Find where the given text appears and provide that cell's center as (X, Y) coordinate. 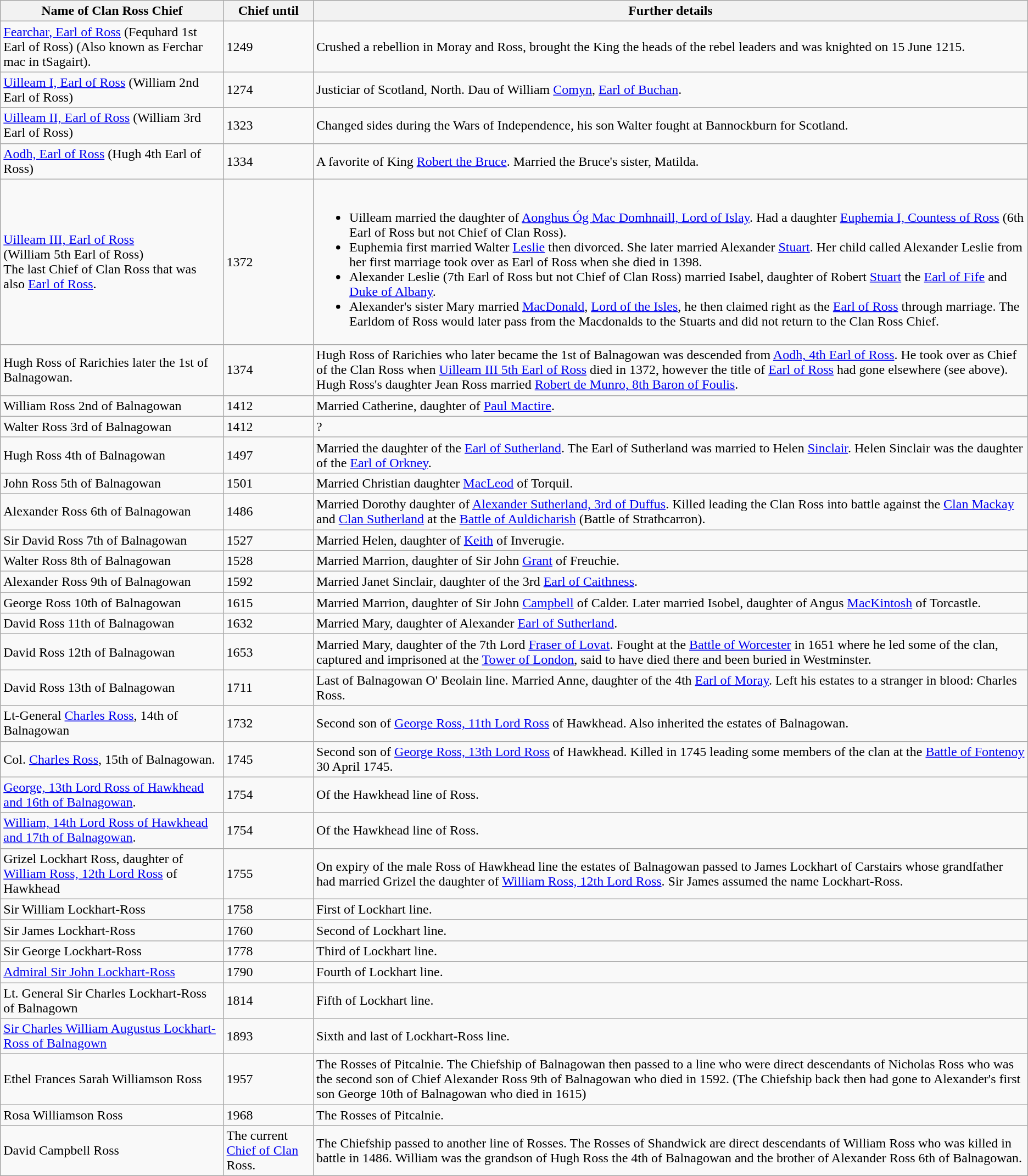
Lt-General Charles Ross, 14th of Balnagowan (112, 724)
1760 (269, 930)
Justiciar of Scotland, North. Dau of William Comyn, Earl of Buchan. (671, 90)
Married Helen, daughter of Keith of Inverugie. (671, 540)
Rosa Williamson Ross (112, 1115)
Sir George Lockhart-Ross (112, 951)
Uilleam I, Earl of Ross (William 2nd Earl of Ross) (112, 90)
Fifth of Lockhart line. (671, 1000)
1323 (269, 125)
1592 (269, 582)
1778 (269, 951)
Married Christian daughter MacLeod of Torquil. (671, 483)
Sir Charles William Augustus Lockhart-Ross of Balnagown (112, 1037)
William, 14th Lord Ross of Hawkhead and 17th of Balnagowan. (112, 830)
Sir James Lockhart-Ross (112, 930)
1334 (269, 161)
Sir David Ross 7th of Balnagowan (112, 540)
Name of Clan Ross Chief (112, 11)
Married Marrion, daughter of Sir John Grant of Freuchie. (671, 561)
1374 (269, 370)
David Ross 12th of Balnagowan (112, 652)
Walter Ross 8th of Balnagowan (112, 561)
1372 (269, 262)
Third of Lockhart line. (671, 951)
Married Janet Sinclair, daughter of the 3rd Earl of Caithness. (671, 582)
George Ross 10th of Balnagowan (112, 603)
Fearchar, Earl of Ross (Fequhard 1st Earl of Ross) (Also known as Ferchar mac in tSagairt). (112, 47)
1632 (269, 624)
1814 (269, 1000)
1745 (269, 759)
Col. Charles Ross, 15th of Balnagowan. (112, 759)
1711 (269, 687)
William Ross 2nd of Balnagowan (112, 406)
Last of Balnagowan O' Beolain line. Married Anne, daughter of the 4th Earl of Moray. Left his estates to a stranger in blood: Charles Ross. (671, 687)
Further details (671, 11)
Crushed a rebellion in Moray and Ross, brought the King the heads of the rebel leaders and was knighted on 15 June 1215. (671, 47)
The Rosses of Pitcalnie. (671, 1115)
1957 (269, 1079)
1527 (269, 540)
Grizel Lockhart Ross, daughter of William Ross, 12th Lord Ross of Hawkhead (112, 873)
1653 (269, 652)
Ethel Frances Sarah Williamson Ross (112, 1079)
Fourth of Lockhart line. (671, 972)
1497 (269, 455)
George, 13th Lord Ross of Hawkhead and 16th of Balnagowan. (112, 795)
1758 (269, 909)
Walter Ross 3rd of Balnagowan (112, 427)
1893 (269, 1037)
1486 (269, 512)
Second son of George Ross, 13th Lord Ross of Hawkhead. Killed in 1745 leading some members of the clan at the Battle of Fontenoy 30 April 1745. (671, 759)
David Campbell Ross (112, 1151)
A favorite of King Robert the Bruce. Married the Bruce's sister, Matilda. (671, 161)
Uilleam II, Earl of Ross (William 3rd Earl of Ross) (112, 125)
1968 (269, 1115)
1790 (269, 972)
Married Mary, daughter of Alexander Earl of Sutherland. (671, 624)
David Ross 11th of Balnagowan (112, 624)
1501 (269, 483)
Hugh Ross of Rarichies later the 1st of Balnagowan. (112, 370)
Lt. General Sir Charles Lockhart-Ross of Balnagown (112, 1000)
Alexander Ross 9th of Balnagowan (112, 582)
David Ross 13th of Balnagowan (112, 687)
Changed sides during the Wars of Independence, his son Walter fought at Bannockburn for Scotland. (671, 125)
John Ross 5th of Balnagowan (112, 483)
1755 (269, 873)
Married Catherine, daughter of Paul Mactire. (671, 406)
Chief until (269, 11)
Aodh, Earl of Ross (Hugh 4th Earl of Ross) (112, 161)
Second son of George Ross, 11th Lord Ross of Hawkhead. Also inherited the estates of Balnagowan. (671, 724)
1615 (269, 603)
Married Marrion, daughter of Sir John Campbell of Calder. Later married Isobel, daughter of Angus MacKintosh of Torcastle. (671, 603)
1274 (269, 90)
1528 (269, 561)
Hugh Ross 4th of Balnagowan (112, 455)
Uilleam III, Earl of Ross(William 5th Earl of Ross)The last Chief of Clan Ross that was also Earl of Ross. (112, 262)
1249 (269, 47)
Sixth and last of Lockhart-Ross line. (671, 1037)
The current Chief of Clan Ross. (269, 1151)
? (671, 427)
Second of Lockhart line. (671, 930)
Alexander Ross 6th of Balnagowan (112, 512)
1732 (269, 724)
Sir William Lockhart-Ross (112, 909)
Admiral Sir John Lockhart-Ross (112, 972)
First of Lockhart line. (671, 909)
